Extract the [X, Y] coordinate from the center of the cell holding the provided text.  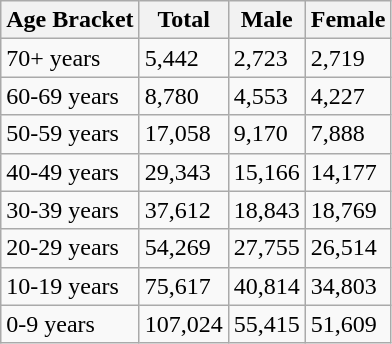
18,843 [266, 210]
Male [266, 20]
Age Bracket [70, 20]
75,617 [184, 286]
17,058 [184, 134]
5,442 [184, 58]
50-59 years [70, 134]
18,769 [348, 210]
2,723 [266, 58]
Total [184, 20]
0-9 years [70, 324]
29,343 [184, 172]
55,415 [266, 324]
8,780 [184, 96]
26,514 [348, 248]
7,888 [348, 134]
54,269 [184, 248]
4,227 [348, 96]
27,755 [266, 248]
15,166 [266, 172]
4,553 [266, 96]
Female [348, 20]
9,170 [266, 134]
40-49 years [70, 172]
10-19 years [70, 286]
34,803 [348, 286]
2,719 [348, 58]
51,609 [348, 324]
70+ years [70, 58]
30-39 years [70, 210]
20-29 years [70, 248]
40,814 [266, 286]
37,612 [184, 210]
60-69 years [70, 96]
14,177 [348, 172]
107,024 [184, 324]
